Extract the (X, Y) coordinate from the center of the cell holding the provided text.  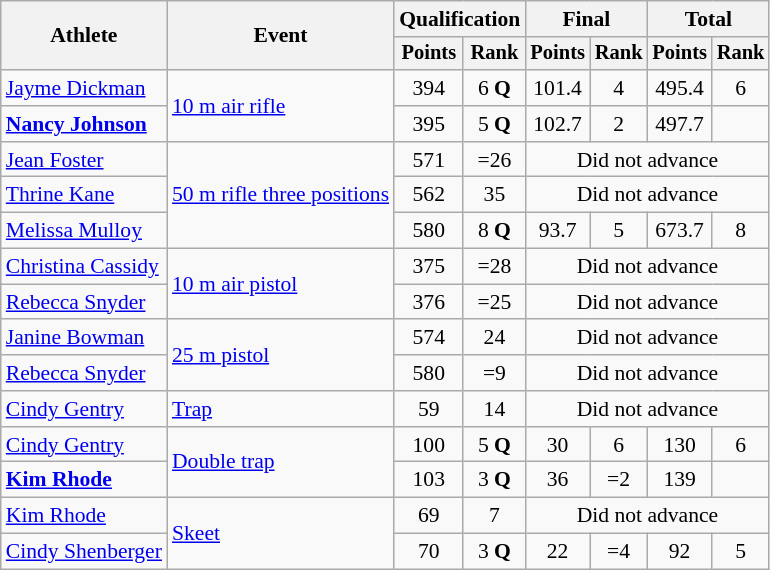
395 (428, 124)
Total (708, 19)
571 (428, 160)
Qualification (460, 19)
497.7 (679, 124)
139 (679, 480)
10 m air rifle (280, 106)
8 Q (494, 231)
=2 (619, 480)
Final (586, 19)
6 Q (494, 88)
=26 (494, 160)
673.7 (679, 231)
50 m rifle three positions (280, 196)
100 (428, 445)
=25 (494, 302)
574 (428, 338)
30 (557, 445)
103 (428, 480)
Christina Cassidy (84, 267)
10 m air pistol (280, 284)
376 (428, 302)
Nancy Johnson (84, 124)
Trap (280, 409)
8 (741, 231)
Janine Bowman (84, 338)
4 (619, 88)
101.4 (557, 88)
375 (428, 267)
7 (494, 516)
=4 (619, 552)
Jean Foster (84, 160)
Jayme Dickman (84, 88)
Skeet (280, 534)
Melissa Mulloy (84, 231)
22 (557, 552)
130 (679, 445)
=28 (494, 267)
93.7 (557, 231)
Event (280, 36)
562 (428, 195)
24 (494, 338)
495.4 (679, 88)
102.7 (557, 124)
59 (428, 409)
70 (428, 552)
25 m pistol (280, 356)
35 (494, 195)
69 (428, 516)
2 (619, 124)
92 (679, 552)
Cindy Shenberger (84, 552)
=9 (494, 373)
36 (557, 480)
14 (494, 409)
Double trap (280, 462)
Thrine Kane (84, 195)
Athlete (84, 36)
394 (428, 88)
